Capture the cell that displays the provided text and extract its [X, Y] central coordinate. 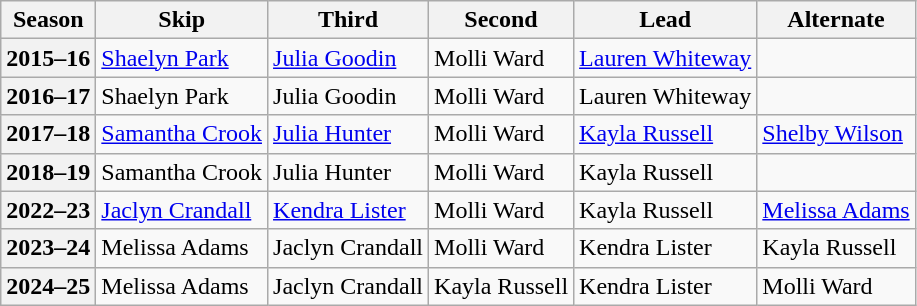
Alternate [836, 20]
2022–23 [48, 210]
2017–18 [48, 134]
2023–24 [48, 248]
Third [348, 20]
Skip [182, 20]
Lead [666, 20]
2024–25 [48, 286]
Second [502, 20]
2015–16 [48, 58]
Shelby Wilson [836, 134]
2016–17 [48, 96]
2018–19 [48, 172]
Season [48, 20]
